From the cell containing the given text, extract its center point as [x, y] coordinate. 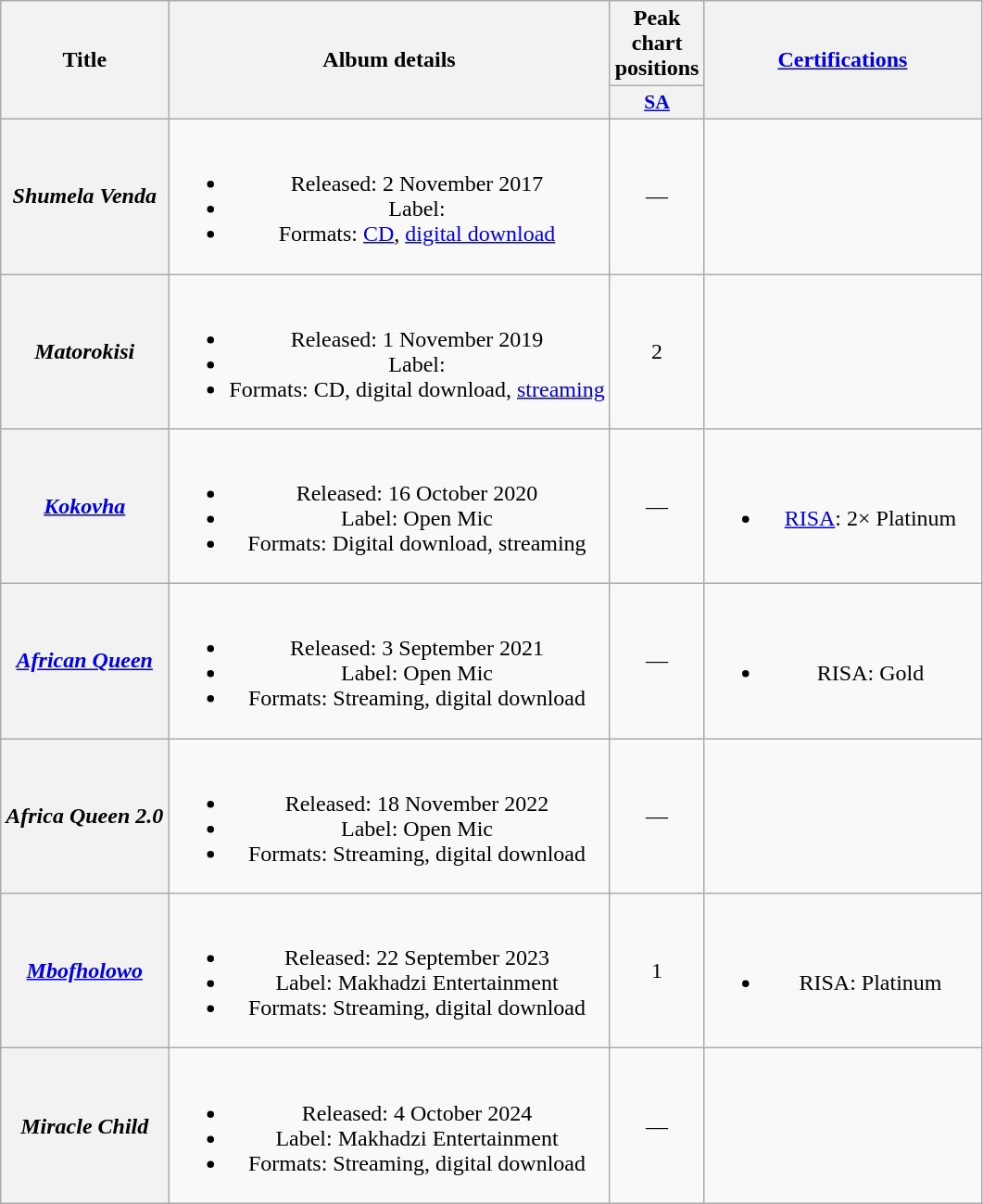
1 [657, 971]
Released: 18 November 2022Label: Open MicFormats: Streaming, digital download [389, 816]
RISA: Platinum [843, 971]
RISA: Gold [843, 662]
Shumela Venda [85, 196]
Released: 2 November 2017Label:Formats: CD, digital download [389, 196]
Mbofholowo [85, 971]
African Queen [85, 662]
RISA: 2× Platinum [843, 506]
Released: 16 October 2020Label: Open MicFormats: Digital download, streaming [389, 506]
Peak chart positions [657, 44]
Album details [389, 60]
Certifications [843, 60]
Released: 1 November 2019Label:Formats: CD, digital download, streaming [389, 352]
Released: 22 September 2023Label: Makhadzi EntertainmentFormats: Streaming, digital download [389, 971]
Title [85, 60]
Matorokisi [85, 352]
Released: 3 September 2021Label: Open MicFormats: Streaming, digital download [389, 662]
Released: 4 October 2024Label: Makhadzi EntertainmentFormats: Streaming, digital download [389, 1125]
SA [657, 103]
Miracle Child [85, 1125]
Kokovha [85, 506]
2 [657, 352]
Africa Queen 2.0 [85, 816]
